From the cell containing the given text, extract its center point as (x, y) coordinate. 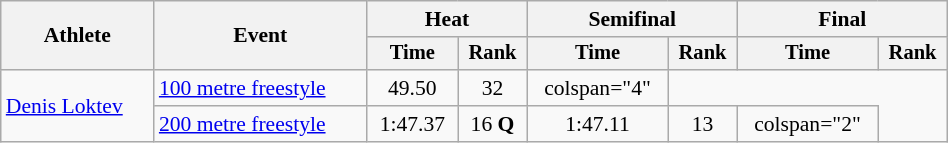
colspan="2" (808, 124)
13 (702, 124)
Heat (447, 19)
colspan="4" (598, 88)
1:47.37 (412, 124)
200 metre freestyle (260, 124)
32 (492, 88)
Event (260, 36)
16 Q (492, 124)
Athlete (78, 36)
Denis Loktev (78, 106)
49.50 (412, 88)
Final (842, 19)
Semifinal (632, 19)
1:47.11 (598, 124)
100 metre freestyle (260, 88)
